Provide the (X, Y) coordinate of the cell's center where the given text is located.  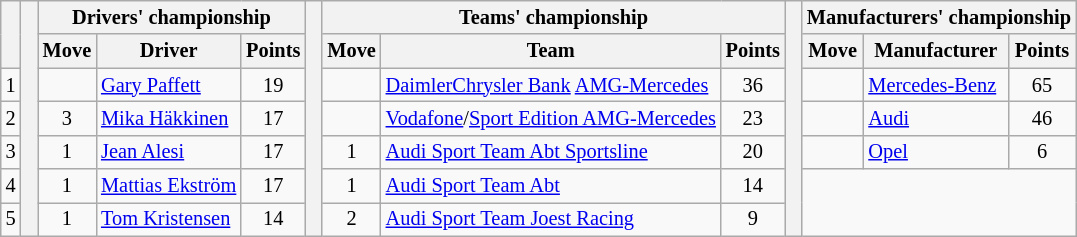
Audi (936, 118)
Manufacturer (936, 51)
Mika Häkkinen (168, 118)
Opel (936, 152)
Driver (168, 51)
4 (11, 186)
23 (753, 118)
Team (551, 51)
19 (273, 85)
Teams' championship (553, 17)
DaimlerChrysler Bank AMG-Mercedes (551, 85)
9 (753, 219)
Manufacturers' championship (939, 17)
Jean Alesi (168, 152)
36 (753, 85)
Mattias Ekström (168, 186)
Vodafone/Sport Edition AMG-Mercedes (551, 118)
Mercedes-Benz (936, 85)
Tom Kristensen (168, 219)
6 (1042, 152)
Audi Sport Team Abt (551, 186)
Audi Sport Team Joest Racing (551, 219)
Gary Paffett (168, 85)
Audi Sport Team Abt Sportsline (551, 152)
46 (1042, 118)
Drivers' championship (172, 17)
5 (11, 219)
65 (1042, 85)
20 (753, 152)
